Return [x, y] of the center of cell containing provided text 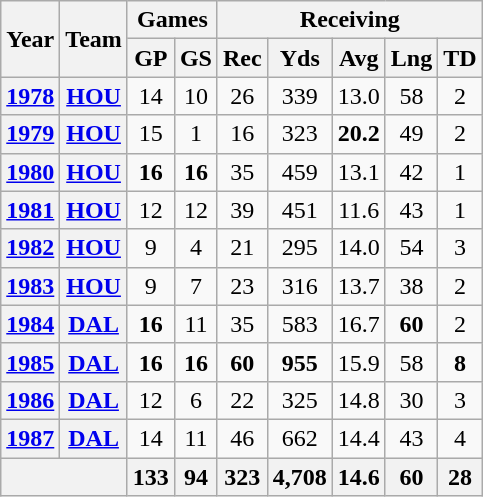
10 [196, 96]
42 [411, 172]
1983 [30, 286]
Avg [358, 58]
325 [300, 400]
316 [300, 286]
295 [300, 248]
339 [300, 96]
38 [411, 286]
Receiving [350, 20]
14.0 [358, 248]
16.7 [358, 324]
GS [196, 58]
Yds [300, 58]
459 [300, 172]
14.6 [358, 477]
54 [411, 248]
14.4 [358, 438]
1985 [30, 362]
13.7 [358, 286]
21 [242, 248]
6 [196, 400]
13.1 [358, 172]
1982 [30, 248]
11.6 [358, 210]
Lng [411, 58]
Games [172, 20]
49 [411, 134]
1987 [30, 438]
39 [242, 210]
662 [300, 438]
28 [460, 477]
1979 [30, 134]
20.2 [358, 134]
1978 [30, 96]
1980 [30, 172]
Rec [242, 58]
26 [242, 96]
583 [300, 324]
Year [30, 39]
14.8 [358, 400]
94 [196, 477]
451 [300, 210]
1981 [30, 210]
15 [150, 134]
GP [150, 58]
22 [242, 400]
13.0 [358, 96]
23 [242, 286]
7 [196, 286]
133 [150, 477]
8 [460, 362]
955 [300, 362]
1984 [30, 324]
1986 [30, 400]
Team [94, 39]
TD [460, 58]
15.9 [358, 362]
4,708 [300, 477]
30 [411, 400]
46 [242, 438]
